Pinpoint the cell where the given text exists, returning its (x, y) midpoint coordinate. 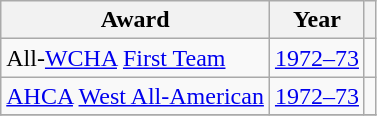
Award (136, 20)
AHCA West All-American (136, 96)
All-WCHA First Team (136, 58)
Year (316, 20)
